Provide the [X, Y] coordinate of the cell's center where the given text is located.  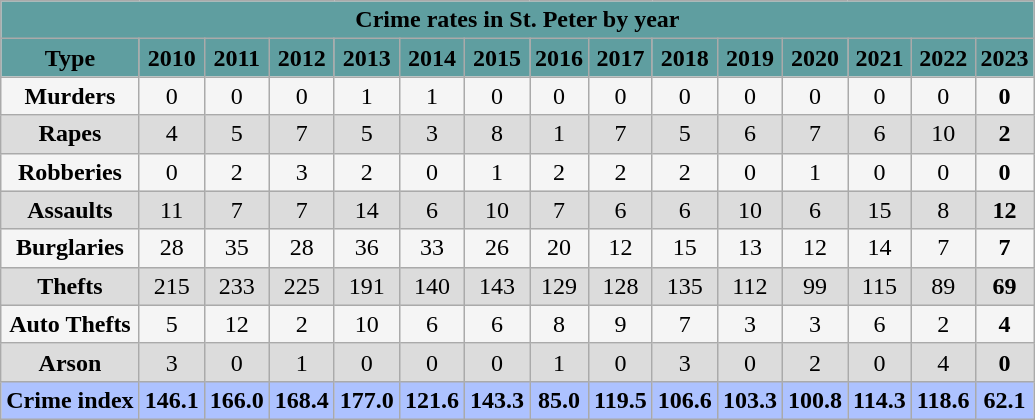
143 [496, 286]
2010 [172, 58]
11 [172, 210]
Arson [70, 362]
Robberies [70, 172]
2023 [1004, 58]
26 [496, 248]
128 [621, 286]
225 [302, 286]
140 [432, 286]
233 [236, 286]
215 [172, 286]
Murders [70, 96]
35 [236, 248]
2022 [943, 58]
2019 [750, 58]
2016 [560, 58]
13 [750, 248]
2020 [814, 58]
Auto Thefts [70, 324]
Crime index [70, 400]
177.0 [366, 400]
166.0 [236, 400]
119.5 [621, 400]
118.6 [943, 400]
36 [366, 248]
2015 [496, 58]
168.4 [302, 400]
146.1 [172, 400]
Assaults [70, 210]
69 [1004, 286]
62.1 [1004, 400]
85.0 [560, 400]
99 [814, 286]
121.6 [432, 400]
106.6 [684, 400]
Thefts [70, 286]
115 [880, 286]
2011 [236, 58]
103.3 [750, 400]
143.3 [496, 400]
2017 [621, 58]
100.8 [814, 400]
2013 [366, 58]
114.3 [880, 400]
112 [750, 286]
2021 [880, 58]
Crime rates in St. Peter by year [518, 20]
20 [560, 248]
129 [560, 286]
2012 [302, 58]
33 [432, 248]
2018 [684, 58]
Rapes [70, 134]
Burglaries [70, 248]
2014 [432, 58]
191 [366, 286]
Type [70, 58]
9 [621, 324]
89 [943, 286]
135 [684, 286]
